From the cell containing the given text, extract its center point as (x, y) coordinate. 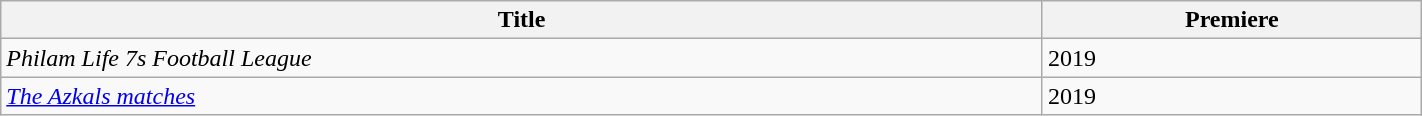
Philam Life 7s Football League (522, 58)
Title (522, 20)
Premiere (1232, 20)
The Azkals matches (522, 96)
